Find where the given text appears and provide that cell's center as (X, Y) coordinate. 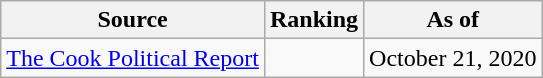
The Cook Political Report (133, 58)
Source (133, 20)
October 21, 2020 (453, 58)
As of (453, 20)
Ranking (314, 20)
